Pinpoint the cell where the given text exists, returning its [X, Y] midpoint coordinate. 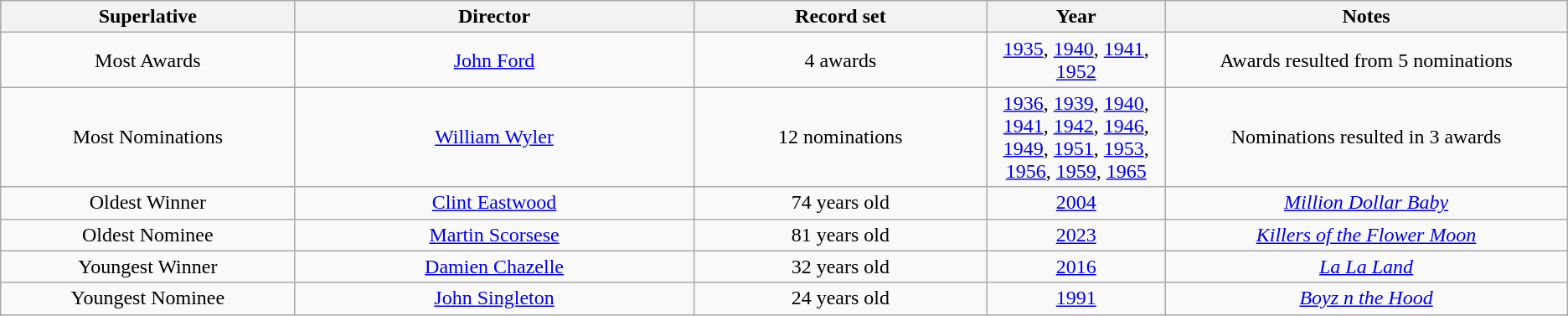
Year [1076, 17]
Martin Scorsese [494, 235]
1936, 1939, 1940, 1941, 1942, 1946, 1949, 1951, 1953, 1956, 1959, 1965 [1076, 137]
32 years old [840, 267]
Youngest Winner [147, 267]
81 years old [840, 235]
Most Awards [147, 60]
Most Nominations [147, 137]
24 years old [840, 298]
2023 [1076, 235]
74 years old [840, 203]
Clint Eastwood [494, 203]
Killers of the Flower Moon [1366, 235]
La La Land [1366, 267]
Superlative [147, 17]
1991 [1076, 298]
Awards resulted from 5 nominations [1366, 60]
John Singleton [494, 298]
Record set [840, 17]
John Ford [494, 60]
Director [494, 17]
Boyz n the Hood [1366, 298]
Notes [1366, 17]
William Wyler [494, 137]
Nominations resulted in 3 awards [1366, 137]
Oldest Nominee [147, 235]
Million Dollar Baby [1366, 203]
2016 [1076, 267]
Damien Chazelle [494, 267]
2004 [1076, 203]
Oldest Winner [147, 203]
1935, 1940, 1941, 1952 [1076, 60]
Youngest Nominee [147, 298]
4 awards [840, 60]
12 nominations [840, 137]
